Output the [x, y] coordinate of the center of the cell containing the given text.  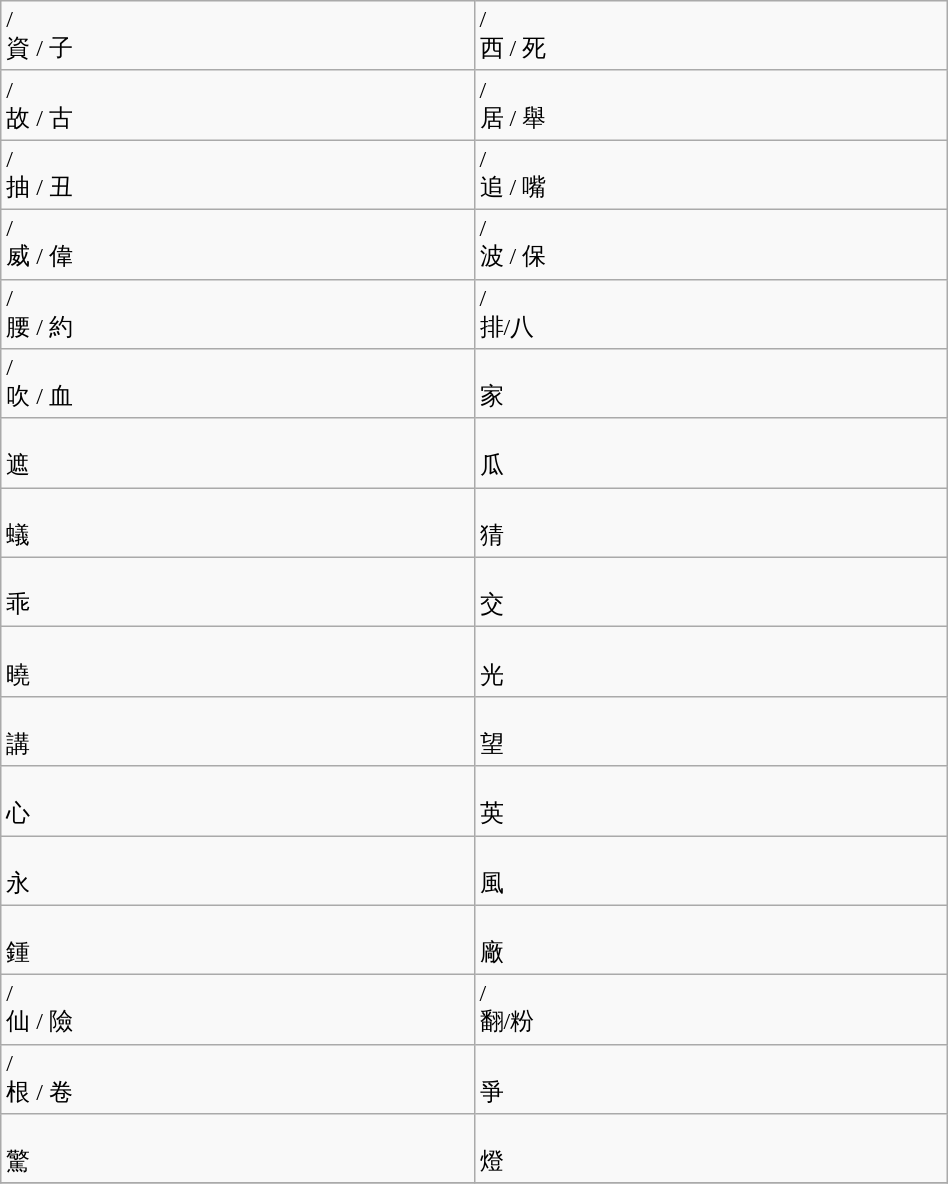
瓜 [710, 453]
/ 排/八 [710, 314]
英 [710, 801]
廠 [710, 940]
驚 [238, 1149]
/ 翻/粉 [710, 1010]
遮 [238, 453]
/ 腰 / 約 [238, 314]
交 [710, 592]
/ 追 / 嘴 [710, 175]
/ 故 / 古 [238, 105]
/ 根 / 卷 [238, 1079]
/ 西 / 死 [710, 36]
曉 [238, 662]
講 [238, 731]
鍾 [238, 940]
燈 [710, 1149]
風 [710, 871]
/ 資 / 子 [238, 36]
心 [238, 801]
/ 吹 / 血 [238, 384]
猜 [710, 523]
家 [710, 384]
/ 威 / 偉 [238, 244]
/ 波 / 保 [710, 244]
乖 [238, 592]
/ 居 / 舉 [710, 105]
望 [710, 731]
蟻 [238, 523]
永 [238, 871]
爭 [710, 1079]
/ 抽 / 丑 [238, 175]
/ 仙 / 險 [238, 1010]
光 [710, 662]
